From the cell containing the given text, extract its center point as [X, Y] coordinate. 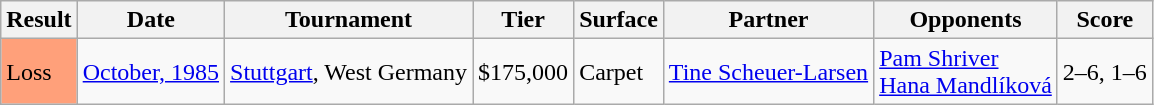
2–6, 1–6 [1104, 72]
Carpet [619, 72]
Date [150, 20]
Tournament [349, 20]
Loss [39, 72]
Partner [768, 20]
October, 1985 [150, 72]
Result [39, 20]
$175,000 [524, 72]
Stuttgart, West Germany [349, 72]
Surface [619, 20]
Pam Shriver Hana Mandlíková [966, 72]
Score [1104, 20]
Tine Scheuer-Larsen [768, 72]
Tier [524, 20]
Opponents [966, 20]
